Provide the [X, Y] coordinate of the cell's center where the given text is located.  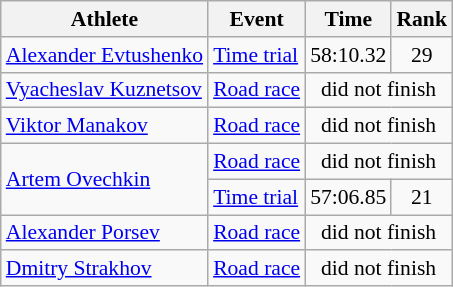
Artem Ovechkin [104, 180]
Dmitry Strakhov [104, 269]
Alexander Evtushenko [104, 55]
Vyacheslav Kuznetsov [104, 90]
21 [422, 197]
Alexander Porsev [104, 233]
Time [348, 19]
Athlete [104, 19]
Rank [422, 19]
29 [422, 55]
57:06.85 [348, 197]
58:10.32 [348, 55]
Viktor Manakov [104, 126]
Event [256, 19]
